Locate the cell with the specified text and output its (x, y) center coordinate. 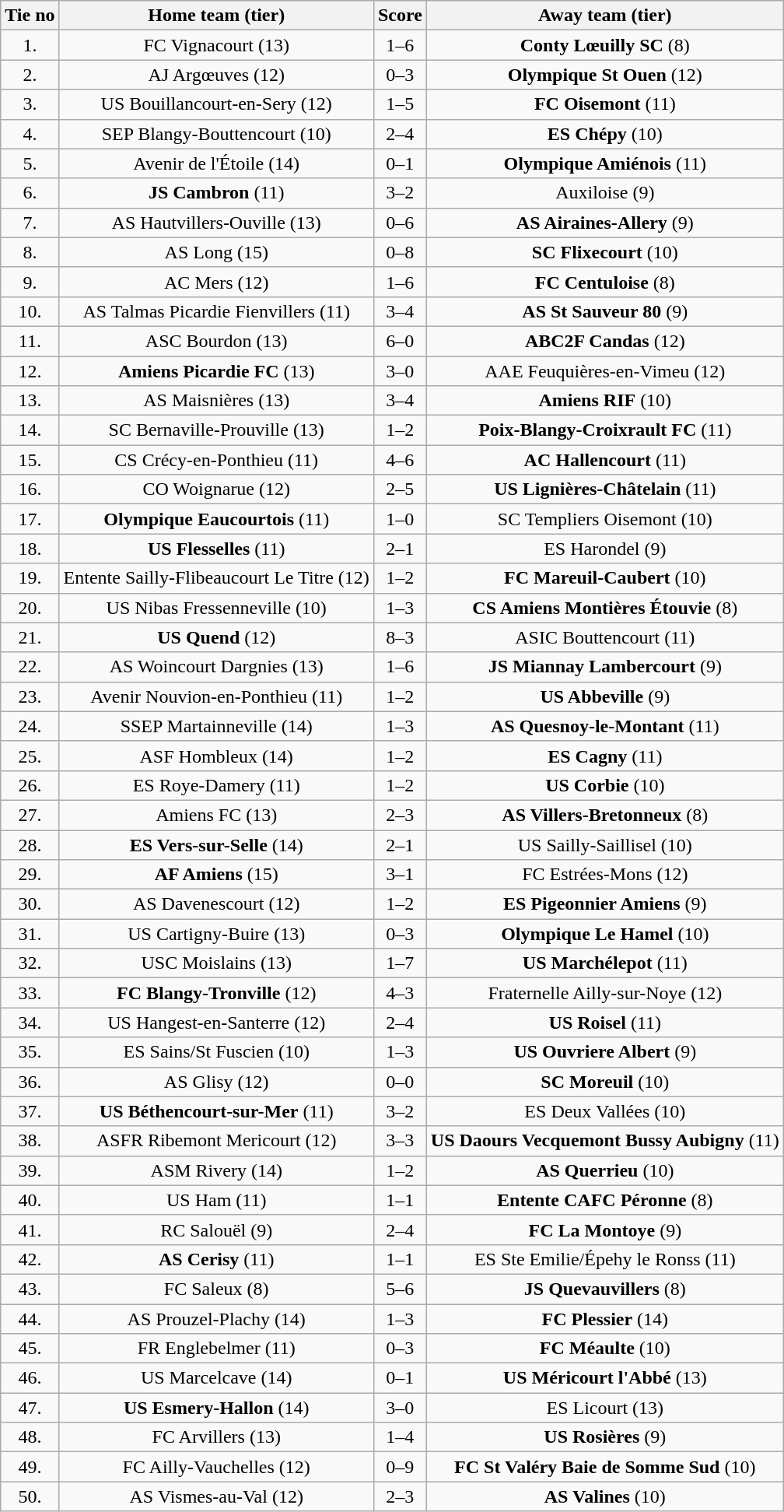
1–7 (400, 963)
AS Cerisy (11) (216, 1259)
Poix-Blangy-Croixrault FC (11) (605, 430)
AS Vismes-au-Val (12) (216, 1496)
45. (30, 1349)
AS Valines (10) (605, 1496)
1–0 (400, 519)
1–4 (400, 1437)
18. (30, 549)
ASM Rivery (14) (216, 1170)
Olympique Eaucourtois (11) (216, 519)
4–3 (400, 993)
US Roisel (11) (605, 1023)
3–3 (400, 1141)
27. (30, 815)
SC Flixecourt (10) (605, 252)
ES Roye-Damery (11) (216, 785)
Fraternelle Ailly-sur-Noye (12) (605, 993)
ES Deux Vallées (10) (605, 1111)
US Béthencourt-sur-Mer (11) (216, 1111)
8–3 (400, 637)
FC Blangy-Tronville (12) (216, 993)
47. (30, 1408)
12. (30, 371)
21. (30, 637)
USC Moislains (13) (216, 963)
Amiens RIF (10) (605, 401)
CS Amiens Montières Étouvie (8) (605, 608)
SC Moreuil (10) (605, 1082)
ASF Hombleux (14) (216, 756)
CS Crécy-en-Ponthieu (11) (216, 460)
26. (30, 785)
FC Centuloise (8) (605, 282)
ASC Bourdon (13) (216, 341)
AAE Feuquières-en-Vimeu (12) (605, 371)
6. (30, 193)
Score (400, 16)
ES Vers-sur-Selle (14) (216, 844)
FC St Valéry Baie de Somme Sud (10) (605, 1467)
8. (30, 252)
17. (30, 519)
22. (30, 667)
US Cartigny-Buire (13) (216, 934)
Conty Lœuilly SC (8) (605, 45)
US Méricourt l'Abbé (13) (605, 1378)
US Abbeville (9) (605, 696)
RC Salouël (9) (216, 1230)
AS Woincourt Dargnies (13) (216, 667)
5. (30, 163)
AS Hautvillers-Ouville (13) (216, 223)
AC Mers (12) (216, 282)
Amiens Picardie FC (13) (216, 371)
ES Harondel (9) (605, 549)
US Marcelcave (14) (216, 1378)
AS Talmas Picardie Fienvillers (11) (216, 311)
50. (30, 1496)
AS Querrieu (10) (605, 1170)
4–6 (400, 460)
31. (30, 934)
34. (30, 1023)
US Daours Vecquemont Bussy Aubigny (11) (605, 1141)
FC Estrées-Mons (12) (605, 875)
US Marchélepot (11) (605, 963)
28. (30, 844)
46. (30, 1378)
US Lignières-Châtelain (11) (605, 489)
3–1 (400, 875)
US Bouillancourt-en-Sery (12) (216, 104)
AS Maisnières (13) (216, 401)
0–0 (400, 1082)
SEP Blangy-Bouttencourt (10) (216, 134)
AS Quesnoy-le-Montant (11) (605, 726)
FR Englebelmer (11) (216, 1349)
30. (30, 904)
25. (30, 756)
ASFR Ribemont Mericourt (12) (216, 1141)
0–8 (400, 252)
AS Long (15) (216, 252)
0–9 (400, 1467)
Avenir Nouvion-en-Ponthieu (11) (216, 696)
48. (30, 1437)
SSEP Martainneville (14) (216, 726)
AF Amiens (15) (216, 875)
CO Woignarue (12) (216, 489)
2. (30, 75)
ES Sains/St Fuscien (10) (216, 1052)
37. (30, 1111)
US Ham (11) (216, 1200)
9. (30, 282)
29. (30, 875)
11. (30, 341)
FC Mareuil-Caubert (10) (605, 578)
ABC2F Candas (12) (605, 341)
6–0 (400, 341)
US Flesselles (11) (216, 549)
FC Saleux (8) (216, 1289)
23. (30, 696)
Entente CAFC Péronne (8) (605, 1200)
FC Vignacourt (13) (216, 45)
SC Bernaville-Prouville (13) (216, 430)
Home team (tier) (216, 16)
7. (30, 223)
AS Villers-Bretonneux (8) (605, 815)
35. (30, 1052)
Avenir de l'Étoile (14) (216, 163)
FC Méaulte (10) (605, 1349)
33. (30, 993)
US Hangest-en-Santerre (12) (216, 1023)
FC La Montoye (9) (605, 1230)
FC Oisemont (11) (605, 104)
US Sailly-Saillisel (10) (605, 844)
ES Chépy (10) (605, 134)
AS Glisy (12) (216, 1082)
US Rosières (9) (605, 1437)
Olympique St Ouen (12) (605, 75)
FC Arvillers (13) (216, 1437)
43. (30, 1289)
US Esmery-Hallon (14) (216, 1408)
JS Quevauvillers (8) (605, 1289)
US Ouvriere Albert (9) (605, 1052)
41. (30, 1230)
ES Cagny (11) (605, 756)
3. (30, 104)
JS Cambron (11) (216, 193)
1–5 (400, 104)
4. (30, 134)
AS Airaines-Allery (9) (605, 223)
ES Pigeonnier Amiens (9) (605, 904)
Olympique Amiénois (11) (605, 163)
Away team (tier) (605, 16)
2–5 (400, 489)
ES Ste Emilie/Épehy le Ronss (11) (605, 1259)
AS Davenescourt (12) (216, 904)
10. (30, 311)
5–6 (400, 1289)
Amiens FC (13) (216, 815)
1. (30, 45)
AJ Argœuves (12) (216, 75)
20. (30, 608)
32. (30, 963)
US Nibas Fressenneville (10) (216, 608)
16. (30, 489)
40. (30, 1200)
Tie no (30, 16)
AC Hallencourt (11) (605, 460)
FC Plessier (14) (605, 1319)
36. (30, 1082)
42. (30, 1259)
US Corbie (10) (605, 785)
38. (30, 1141)
44. (30, 1319)
49. (30, 1467)
ASIC Bouttencourt (11) (605, 637)
14. (30, 430)
AS St Sauveur 80 (9) (605, 311)
24. (30, 726)
AS Prouzel-Plachy (14) (216, 1319)
FC Ailly-Vauchelles (12) (216, 1467)
Olympique Le Hamel (10) (605, 934)
13. (30, 401)
Entente Sailly-Flibeaucourt Le Titre (12) (216, 578)
ES Licourt (13) (605, 1408)
US Quend (12) (216, 637)
JS Miannay Lambercourt (9) (605, 667)
SC Templiers Oisemont (10) (605, 519)
15. (30, 460)
Auxiloise (9) (605, 193)
39. (30, 1170)
0–6 (400, 223)
19. (30, 578)
